Locate the cell with the specified text and output its (x, y) center coordinate. 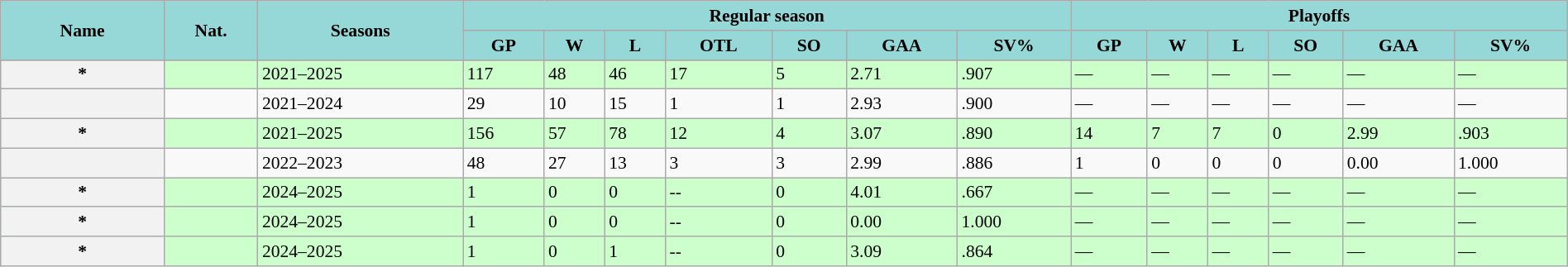
10 (574, 104)
13 (635, 163)
.907 (1014, 74)
Seasons (361, 30)
17 (719, 74)
2.93 (901, 104)
Regular season (767, 16)
156 (504, 134)
.903 (1510, 134)
Nat. (210, 30)
15 (635, 104)
29 (504, 104)
.900 (1014, 104)
OTL (719, 45)
.667 (1014, 193)
3.07 (901, 134)
57 (574, 134)
14 (1110, 134)
.886 (1014, 163)
3.09 (901, 251)
.890 (1014, 134)
117 (504, 74)
2.71 (901, 74)
2021–2024 (361, 104)
46 (635, 74)
Name (83, 30)
27 (574, 163)
4 (809, 134)
5 (809, 74)
12 (719, 134)
.864 (1014, 251)
4.01 (901, 193)
78 (635, 134)
Playoffs (1320, 16)
2022–2023 (361, 163)
